For the text-containing cell, return its midpoint in (x, y) coordinate format. 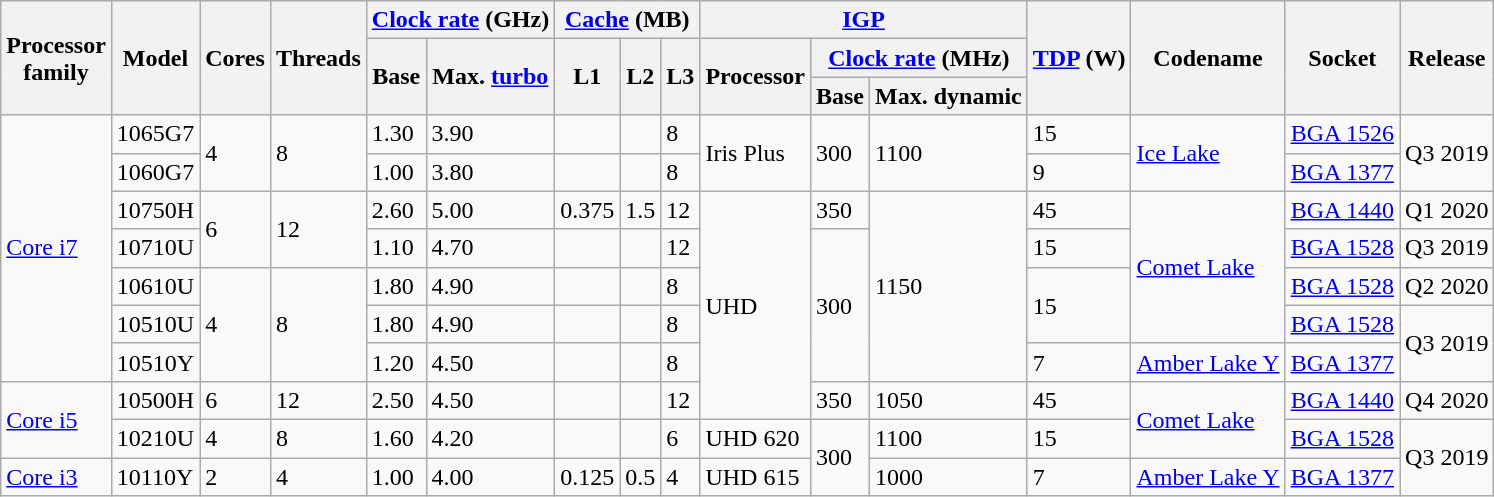
10510U (155, 324)
10610U (155, 286)
Core i3 (56, 477)
10110Y (155, 477)
1150 (949, 286)
1.5 (640, 210)
1060G7 (155, 172)
5.00 (490, 210)
Cache (MB) (628, 20)
Socket (1342, 58)
1.30 (396, 134)
L2 (640, 77)
UHD (756, 305)
Q2 2020 (1447, 286)
0.375 (588, 210)
UHD 615 (756, 477)
L3 (680, 77)
10210U (155, 438)
Q1 2020 (1447, 210)
Ice Lake (1208, 153)
4.70 (490, 248)
Iris Plus (756, 153)
0.5 (640, 477)
1000 (949, 477)
10750H (155, 210)
L1 (588, 77)
1050 (949, 400)
9 (1079, 172)
Processor (756, 77)
1.10 (396, 248)
Clock rate (MHz) (918, 58)
Threads (318, 58)
UHD 620 (756, 438)
Release (1447, 58)
10510Y (155, 362)
Core i5 (56, 419)
3.80 (490, 172)
1.20 (396, 362)
3.90 (490, 134)
BGA 1526 (1342, 134)
Max. dynamic (949, 96)
Processor family (56, 58)
4.00 (490, 477)
4.20 (490, 438)
2 (236, 477)
Clock rate (GHz) (460, 20)
1065G7 (155, 134)
2.60 (396, 210)
10710U (155, 248)
Code­name (1208, 58)
TDP (W) (1079, 58)
1.60 (396, 438)
IGP (864, 20)
Model (155, 58)
Max. turbo (490, 77)
Cores (236, 58)
Core i7 (56, 248)
2.50 (396, 400)
10500H (155, 400)
0.125 (588, 477)
Q4 2020 (1447, 400)
